Find where the given text appears and provide that cell's center as [X, Y] coordinate. 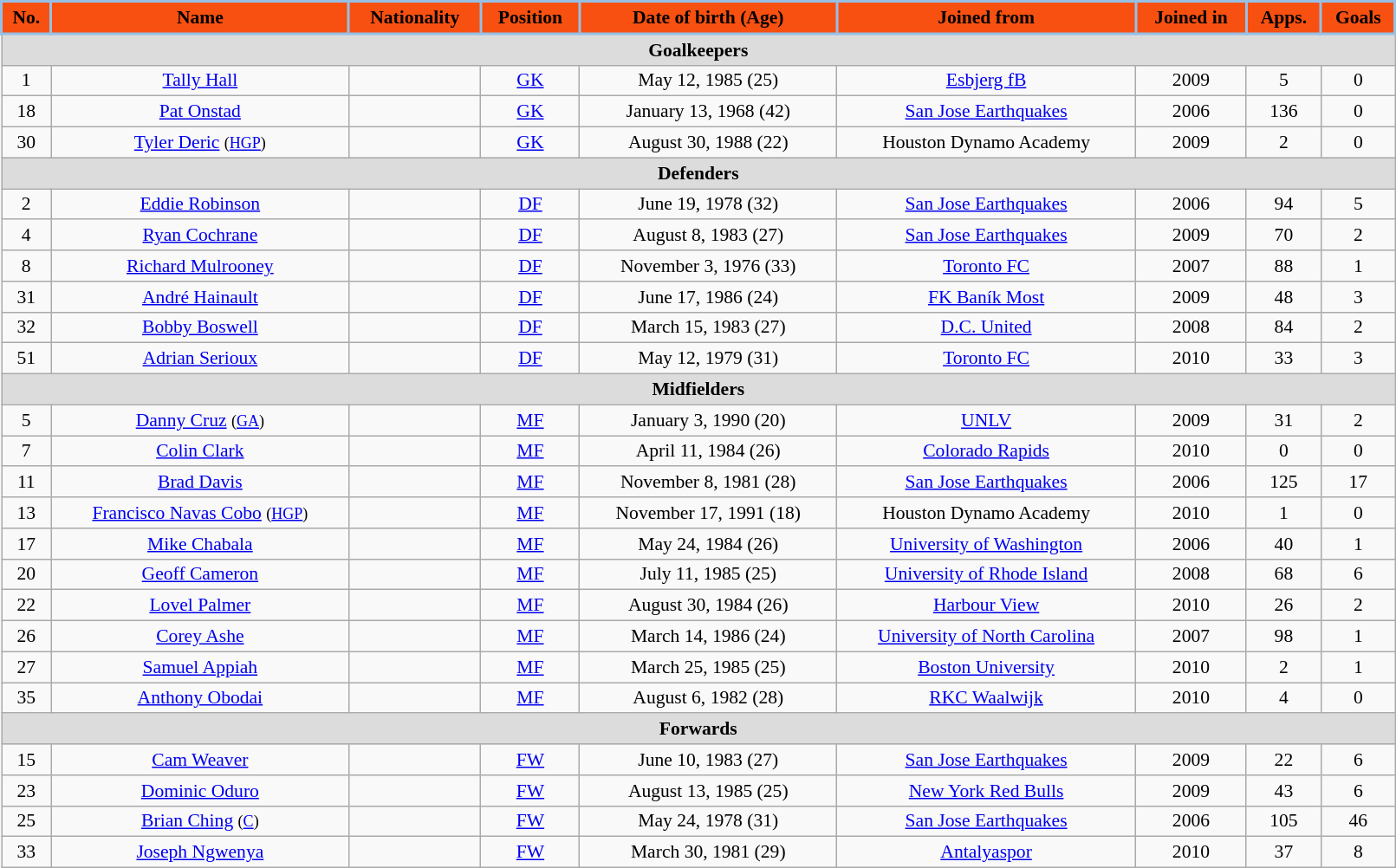
30 [27, 143]
May 12, 1985 (25) [709, 81]
Goals [1359, 17]
Richard Mulrooney [200, 266]
Joined from [986, 17]
June 17, 1986 (24) [709, 297]
105 [1283, 821]
November 3, 1976 (33) [709, 266]
37 [1283, 852]
70 [1283, 236]
May 12, 1979 (31) [709, 359]
Bobby Boswell [200, 327]
D.C. United [986, 327]
Lovel Palmer [200, 606]
Brian Ching (C) [200, 821]
Mike Chabala [200, 544]
Corey Ashe [200, 637]
Geoff Cameron [200, 574]
Midfielders [698, 390]
RKC Waalwijk [986, 698]
FK Baník Most [986, 297]
January 13, 1968 (42) [709, 112]
Colorado Rapids [986, 451]
23 [27, 791]
125 [1283, 483]
Anthony Obodai [200, 698]
Defenders [698, 173]
18 [27, 112]
35 [27, 698]
Esbjerg fB [986, 81]
André Hainault [200, 297]
Colin Clark [200, 451]
August 13, 1985 (25) [709, 791]
August 8, 1983 (27) [709, 236]
March 14, 1986 (24) [709, 637]
Brad Davis [200, 483]
84 [1283, 327]
University of Rhode Island [986, 574]
13 [27, 513]
Ryan Cochrane [200, 236]
11 [27, 483]
UNLV [986, 420]
Danny Cruz (GA) [200, 420]
Tally Hall [200, 81]
43 [1283, 791]
Name [200, 17]
No. [27, 17]
51 [27, 359]
46 [1359, 821]
Harbour View [986, 606]
Pat Onstad [200, 112]
Boston University [986, 667]
32 [27, 327]
Samuel Appiah [200, 667]
June 10, 1983 (27) [709, 760]
68 [1283, 574]
June 19, 1978 (32) [709, 204]
Adrian Serioux [200, 359]
7 [27, 451]
May 24, 1978 (31) [709, 821]
20 [27, 574]
November 8, 1981 (28) [709, 483]
Position [530, 17]
May 24, 1984 (26) [709, 544]
15 [27, 760]
94 [1283, 204]
Tyler Deric (HGP) [200, 143]
August 30, 1988 (22) [709, 143]
27 [27, 667]
Apps. [1283, 17]
Joined in [1191, 17]
Goalkeepers [698, 49]
August 30, 1984 (26) [709, 606]
48 [1283, 297]
Dominic Oduro [200, 791]
University of North Carolina [986, 637]
136 [1283, 112]
August 6, 1982 (28) [709, 698]
March 30, 1981 (29) [709, 852]
January 3, 1990 (20) [709, 420]
March 25, 1985 (25) [709, 667]
Joseph Ngwenya [200, 852]
July 11, 1985 (25) [709, 574]
Nationality [415, 17]
March 15, 1983 (27) [709, 327]
Date of birth (Age) [709, 17]
Cam Weaver [200, 760]
November 17, 1991 (18) [709, 513]
Antalyaspor [986, 852]
40 [1283, 544]
New York Red Bulls [986, 791]
Francisco Navas Cobo (HGP) [200, 513]
University of Washington [986, 544]
Forwards [698, 729]
April 11, 1984 (26) [709, 451]
Eddie Robinson [200, 204]
98 [1283, 637]
25 [27, 821]
88 [1283, 266]
